Scan for the cell matching the given text and deliver its [x, y] coordinate at center. 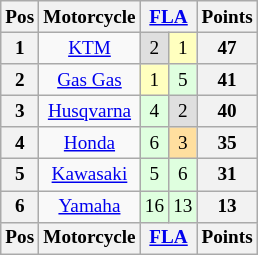
Yamaha [90, 206]
31 [227, 175]
16 [154, 206]
Kawasaki [90, 175]
47 [227, 48]
KTM [90, 48]
40 [227, 111]
Honda [90, 143]
41 [227, 80]
35 [227, 143]
Gas Gas [90, 80]
Husqvarna [90, 111]
